Scan for the cell matching the given text and deliver its [x, y] coordinate at center. 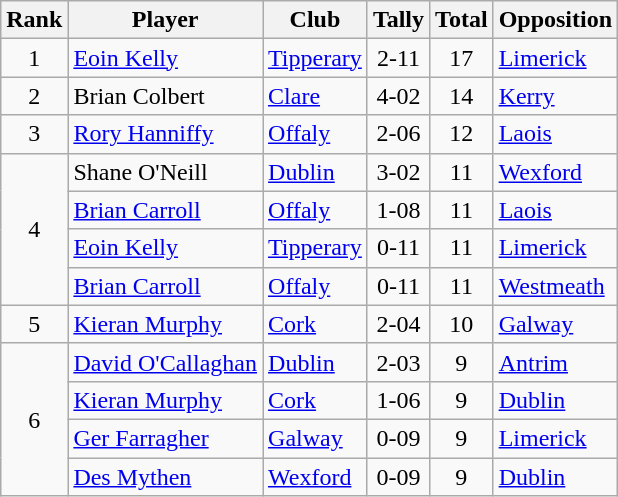
3 [34, 134]
6 [34, 419]
17 [462, 58]
2-06 [398, 134]
12 [462, 134]
Brian Colbert [166, 96]
Shane O'Neill [166, 172]
Westmeath [555, 286]
2-11 [398, 58]
5 [34, 324]
4 [34, 229]
Total [462, 20]
Rank [34, 20]
Player [166, 20]
Ger Farragher [166, 438]
14 [462, 96]
Tally [398, 20]
Clare [316, 96]
Kerry [555, 96]
Opposition [555, 20]
2 [34, 96]
4-02 [398, 96]
1-08 [398, 210]
10 [462, 324]
2-04 [398, 324]
1 [34, 58]
Des Mythen [166, 477]
David O'Callaghan [166, 362]
Rory Hanniffy [166, 134]
3-02 [398, 172]
Club [316, 20]
2-03 [398, 362]
Antrim [555, 362]
1-06 [398, 400]
